Search for the cell housing the specified text and yield its (X, Y) center coordinate. 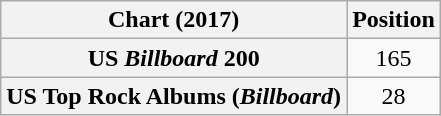
US Billboard 200 (174, 58)
28 (394, 96)
Position (394, 20)
US Top Rock Albums (Billboard) (174, 96)
165 (394, 58)
Chart (2017) (174, 20)
